Provide the [X, Y] coordinate of the cell's center where the given text is located.  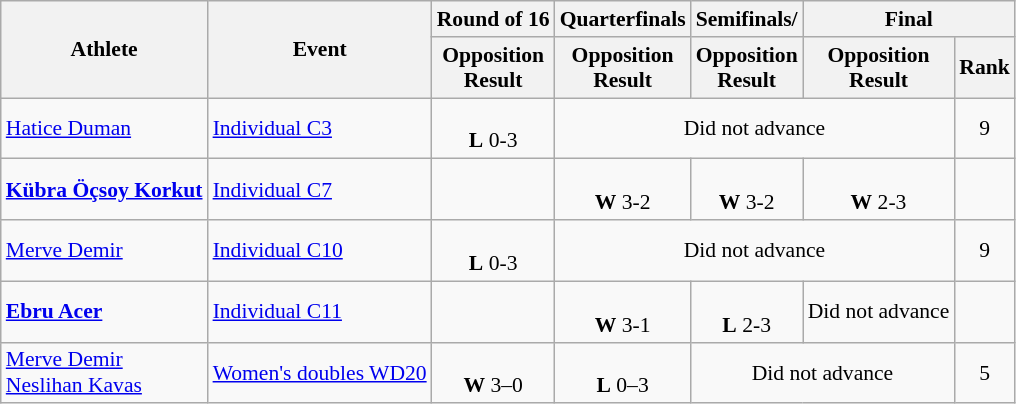
Individual C10 [320, 250]
Ebru Acer [104, 312]
W 3–0 [494, 372]
Semifinals/ [747, 19]
Individual C7 [320, 190]
Individual C11 [320, 312]
W 2-3 [879, 190]
Quarterfinals [623, 19]
Event [320, 50]
Final [909, 19]
Athlete [104, 50]
5 [984, 372]
Merve Demir [104, 250]
L 0–3 [623, 372]
Individual C3 [320, 128]
Rank [984, 68]
W 3-1 [623, 312]
Hatice Duman [104, 128]
Women's doubles WD20 [320, 372]
Round of 16 [494, 19]
Kübra Öçsoy Korkut [104, 190]
Merve DemirNeslihan Kavas [104, 372]
L 2-3 [747, 312]
